Return the [X, Y] coordinate for the center point of the cell that contains the specified text.  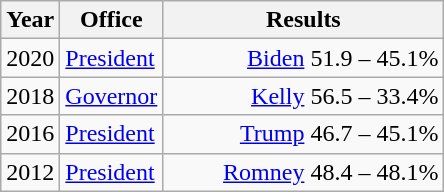
Biden 51.9 – 45.1% [304, 58]
2016 [30, 134]
Trump 46.7 – 45.1% [304, 134]
Office [112, 20]
Romney 48.4 – 48.1% [304, 172]
2018 [30, 96]
Results [304, 20]
2020 [30, 58]
2012 [30, 172]
Kelly 56.5 – 33.4% [304, 96]
Governor [112, 96]
Year [30, 20]
